Capture the cell that displays the provided text and extract its [X, Y] central coordinate. 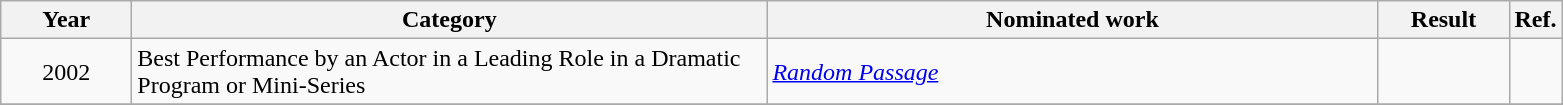
Year [66, 20]
2002 [66, 72]
Random Passage [1072, 72]
Ref. [1536, 20]
Category [450, 20]
Best Performance by an Actor in a Leading Role in a Dramatic Program or Mini-Series [450, 72]
Nominated work [1072, 20]
Result [1444, 20]
